Identify which cell holds the provided text, then report its [x, y] central coordinate. 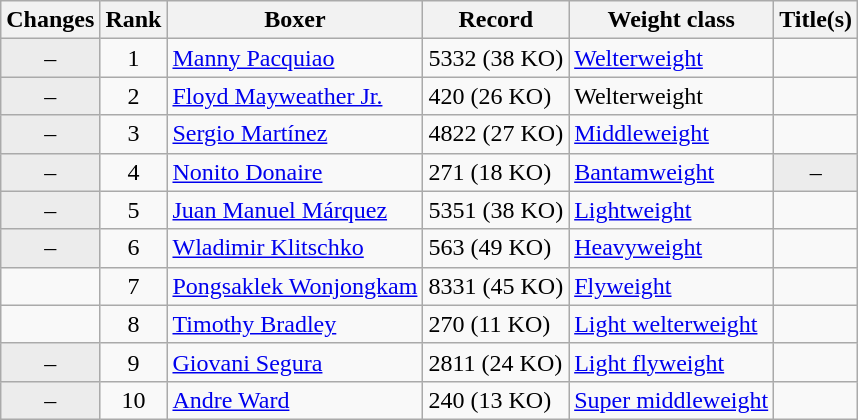
2 [134, 96]
9 [134, 362]
8331 (45 KO) [496, 286]
3 [134, 134]
5351 (38 KO) [496, 210]
Juan Manuel Márquez [295, 210]
7 [134, 286]
Rank [134, 20]
Flyweight [672, 286]
8 [134, 324]
2811 (24 KO) [496, 362]
Andre Ward [295, 400]
Bantamweight [672, 172]
270 (11 KO) [496, 324]
Middleweight [672, 134]
5 [134, 210]
Floyd Mayweather Jr. [295, 96]
Wladimir Klitschko [295, 248]
Lightweight [672, 210]
Giovani Segura [295, 362]
240 (13 KO) [496, 400]
Pongsaklek Wonjongkam [295, 286]
10 [134, 400]
Super middleweight [672, 400]
4822 (27 KO) [496, 134]
563 (49 KO) [496, 248]
4 [134, 172]
271 (18 KO) [496, 172]
6 [134, 248]
420 (26 KO) [496, 96]
1 [134, 58]
Light welterweight [672, 324]
Changes [50, 20]
Record [496, 20]
Light flyweight [672, 362]
Manny Pacquiao [295, 58]
Weight class [672, 20]
Timothy Bradley [295, 324]
Heavyweight [672, 248]
Sergio Martínez [295, 134]
Title(s) [816, 20]
Nonito Donaire [295, 172]
Boxer [295, 20]
5332 (38 KO) [496, 58]
